Extract the [x, y] coordinate from the center of the cell holding the provided text.  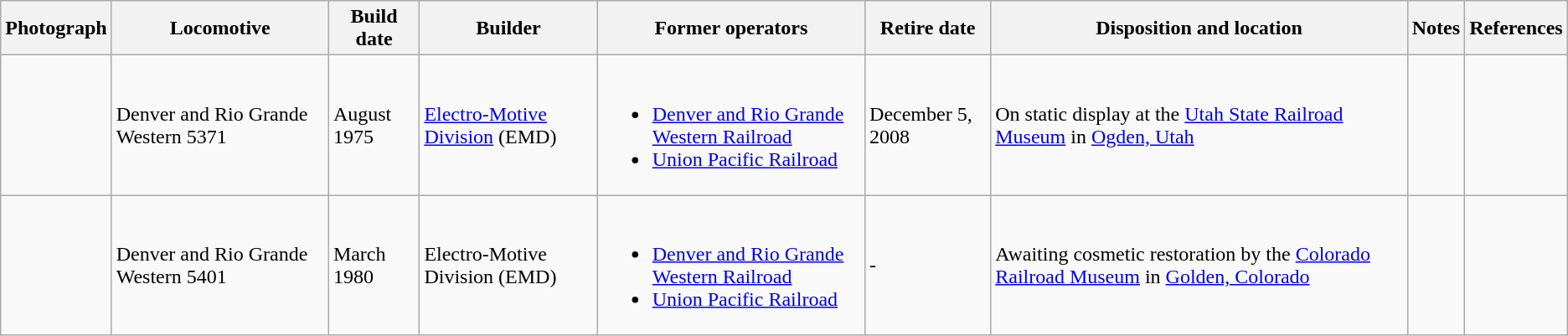
Photograph [56, 28]
March 1980 [374, 265]
Locomotive [219, 28]
On static display at the Utah State Railroad Museum in Ogden, Utah [1199, 126]
Notes [1436, 28]
Disposition and location [1199, 28]
August 1975 [374, 126]
Denver and Rio Grande Western 5401 [219, 265]
Retire date [928, 28]
Build date [374, 28]
Awaiting cosmetic restoration by the Colorado Railroad Museum in Golden, Colorado [1199, 265]
December 5, 2008 [928, 126]
Builder [508, 28]
Denver and Rio Grande Western 5371 [219, 126]
References [1516, 28]
Former operators [730, 28]
- [928, 265]
